From the cell containing the given text, extract its center point as [x, y] coordinate. 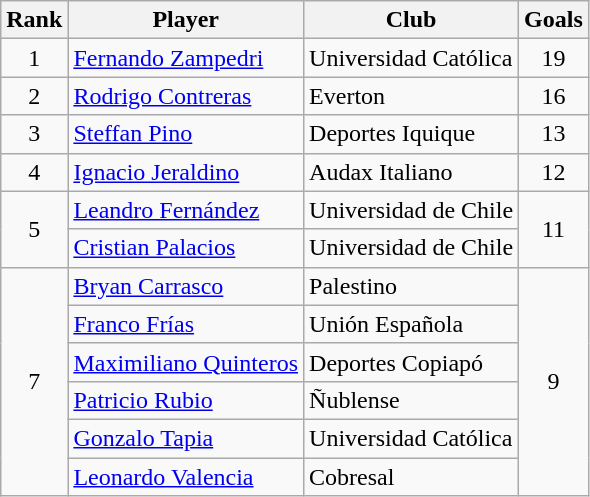
Club [412, 20]
Unión Española [412, 324]
5 [34, 229]
Palestino [412, 286]
16 [554, 96]
Deportes Copiapó [412, 362]
Maximiliano Quinteros [186, 362]
13 [554, 134]
9 [554, 381]
Goals [554, 20]
Audax Italiano [412, 172]
Bryan Carrasco [186, 286]
12 [554, 172]
Patricio Rubio [186, 400]
Rank [34, 20]
3 [34, 134]
11 [554, 229]
Gonzalo Tapia [186, 438]
Everton [412, 96]
19 [554, 58]
Ignacio Jeraldino [186, 172]
Cobresal [412, 477]
Leandro Fernández [186, 210]
Deportes Iquique [412, 134]
Leonardo Valencia [186, 477]
Steffan Pino [186, 134]
2 [34, 96]
Cristian Palacios [186, 248]
1 [34, 58]
Rodrigo Contreras [186, 96]
4 [34, 172]
7 [34, 381]
Ñublense [412, 400]
Player [186, 20]
Fernando Zampedri [186, 58]
Franco Frías [186, 324]
